Extract the [X, Y] coordinate from the center of the cell holding the provided text.  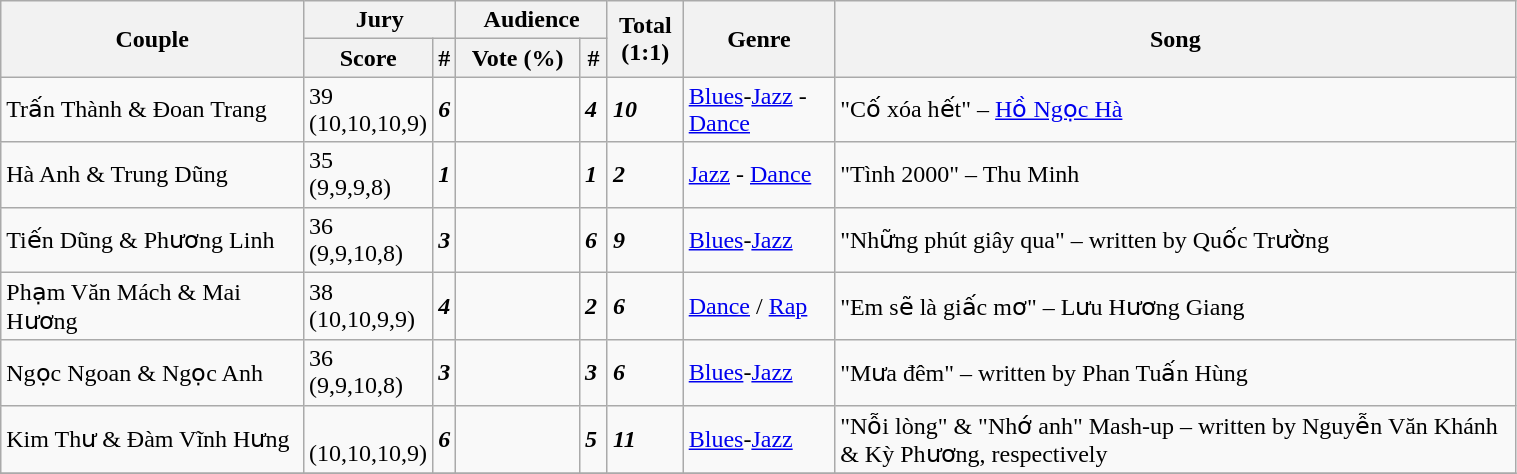
"Những phút giây qua" – written by Quốc Trường [1176, 240]
Dance / Rap [758, 306]
10 [645, 110]
Audience [532, 20]
39 (10,10,10,9) [368, 110]
"Mưa đêm" – written by Phan Tuấn Hùng [1176, 372]
Genre [758, 39]
Tiến Dũng & Phương Linh [152, 240]
Trấn Thành & Đoan Trang [152, 110]
Jury [380, 20]
Song [1176, 39]
Ngọc Ngoan & Ngọc Anh [152, 372]
9 [645, 240]
(10,10,10,9) [368, 439]
Kim Thư & Đàm Vĩnh Hưng [152, 439]
"Tình 2000" – Thu Minh [1176, 174]
"Em sẽ là giấc mơ" – Lưu Hương Giang [1176, 306]
11 [645, 439]
"Nỗi lòng" & "Nhớ anh" Mash-up – written by Nguyễn Văn Khánh & Kỳ Phương, respectively [1176, 439]
Score [368, 58]
"Cố xóa hết" – Hồ Ngọc Hà [1176, 110]
Hà Anh & Trung Dũng [152, 174]
Jazz - Dance [758, 174]
Couple [152, 39]
Phạm Văn Mách & Mai Hương [152, 306]
Blues-Jazz - Dance [758, 110]
35 (9,9,9,8) [368, 174]
38 (10,10,9,9) [368, 306]
Vote (%) [518, 58]
5 [593, 439]
Total (1:1) [645, 39]
